Output the [x, y] coordinate of the center of the cell containing the given text.  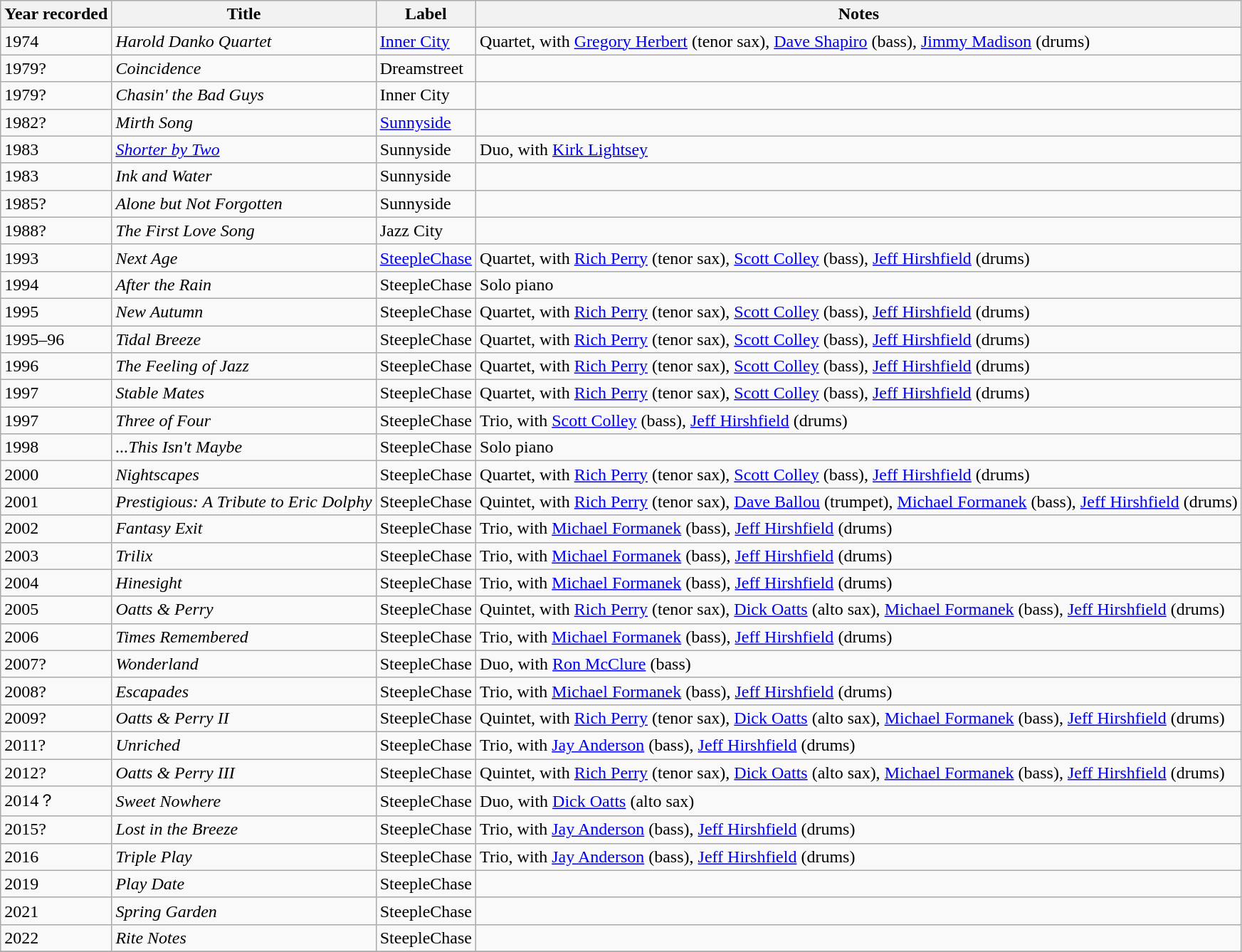
New Autumn [243, 312]
2005 [56, 610]
After the Rain [243, 285]
Oatts & Perry III [243, 772]
Jazz City [426, 231]
2000 [56, 475]
Triple Play [243, 857]
Duo, with Kirk Lightsey [859, 149]
2015? [56, 830]
Alone but Not Forgotten [243, 203]
Lost in the Breeze [243, 830]
Times Remembered [243, 637]
1993 [56, 258]
1995–96 [56, 339]
1998 [56, 448]
1994 [56, 285]
2008? [56, 691]
Three of Four [243, 421]
Duo, with Ron McClure (bass) [859, 664]
Prestigious: A Tribute to Eric Dolphy [243, 502]
2002 [56, 529]
Nightscapes [243, 475]
Quartet, with Gregory Herbert (tenor sax), Dave Shapiro (bass), Jimmy Madison (drums) [859, 41]
Shorter by Two [243, 149]
1996 [56, 366]
...This Isn't Maybe [243, 448]
The First Love Song [243, 231]
2004 [56, 583]
Spring Garden [243, 911]
Notes [859, 14]
Next Age [243, 258]
2003 [56, 556]
Oatts & Perry [243, 610]
Mirth Song [243, 122]
Title [243, 14]
Wonderland [243, 664]
Trilix [243, 556]
Unriched [243, 745]
1988? [56, 231]
Escapades [243, 691]
Oatts & Perry II [243, 718]
Quintet, with Rich Perry (tenor sax), Dave Ballou (trumpet), Michael Formanek (bass), Jeff Hirshfield (drums) [859, 502]
Hinesight [243, 583]
Ink and Water [243, 176]
2012? [56, 772]
2022 [56, 938]
2011? [56, 745]
1995 [56, 312]
Play Date [243, 884]
2007? [56, 664]
2019 [56, 884]
2016 [56, 857]
Rite Notes [243, 938]
Chasin' the Bad Guys [243, 95]
Sweet Nowhere [243, 801]
1985? [56, 203]
2021 [56, 911]
Harold Danko Quartet [243, 41]
Fantasy Exit [243, 529]
Coincidence [243, 68]
2001 [56, 502]
Label [426, 14]
Dreamstreet [426, 68]
2006 [56, 637]
2014？ [56, 801]
1982? [56, 122]
1974 [56, 41]
Duo, with Dick Oatts (alto sax) [859, 801]
Trio, with Scott Colley (bass), Jeff Hirshfield (drums) [859, 421]
Tidal Breeze [243, 339]
2009? [56, 718]
The Feeling of Jazz [243, 366]
Year recorded [56, 14]
Stable Mates [243, 393]
